Scan for the cell matching the given text and deliver its [X, Y] coordinate at center. 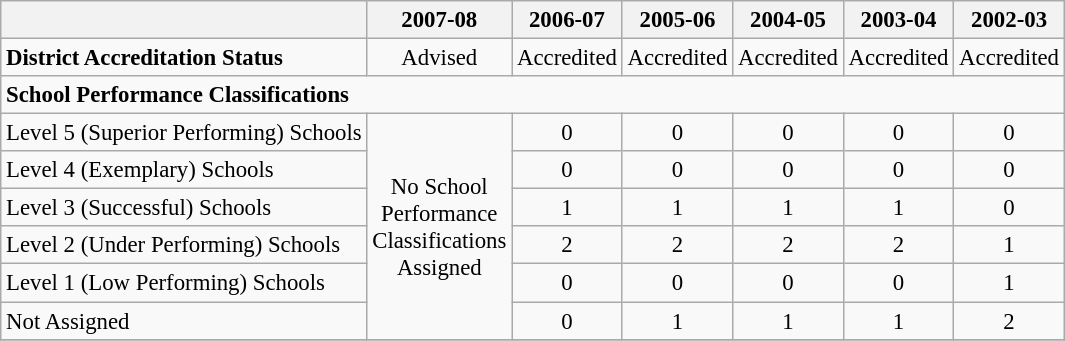
Level 2 (Under Performing) Schools [184, 245]
2004-05 [788, 20]
School Performance Classifications [533, 95]
2005-06 [678, 20]
2007-08 [440, 20]
District Accreditation Status [184, 58]
Level 1 (Low Performing) Schools [184, 283]
Level 3 (Successful) Schools [184, 208]
Level 4 (Exemplary) Schools [184, 170]
2003-04 [898, 20]
Level 5 (Superior Performing) Schools [184, 133]
Advised [440, 58]
2002-03 [1010, 20]
No School Performance Classifications Assigned [440, 227]
2006-07 [568, 20]
Not Assigned [184, 321]
